Search for the cell housing the specified text and yield its [x, y] center coordinate. 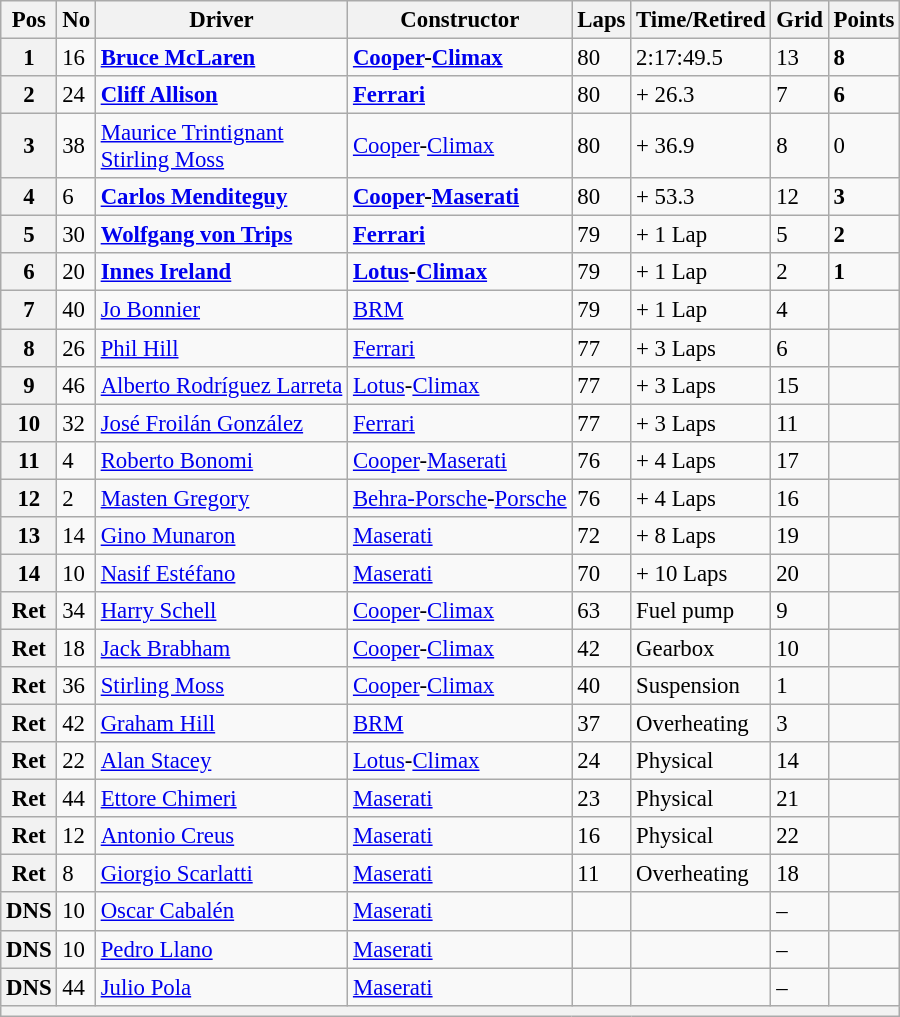
+ 36.9 [701, 146]
Giorgio Scarlatti [221, 874]
2:17:49.5 [701, 58]
Antonio Creus [221, 836]
José Froilán González [221, 423]
Suspension [701, 686]
36 [76, 686]
+ 53.3 [701, 197]
Graham Hill [221, 724]
Cliff Allison [221, 95]
Pedro Llano [221, 949]
Wolfgang von Trips [221, 235]
63 [602, 611]
Gearbox [701, 648]
72 [602, 536]
37 [602, 724]
Points [864, 20]
Nasif Estéfano [221, 573]
Constructor [460, 20]
+ 8 Laps [701, 536]
23 [602, 799]
15 [800, 385]
Grid [800, 20]
Alberto Rodríguez Larreta [221, 385]
+ 10 Laps [701, 573]
38 [76, 146]
Stirling Moss [221, 686]
Julio Pola [221, 987]
Ettore Chimeri [221, 799]
Gino Munaron [221, 536]
46 [76, 385]
0 [864, 146]
Maurice Trintignant Stirling Moss [221, 146]
Fuel pump [701, 611]
34 [76, 611]
19 [800, 536]
Phil Hill [221, 348]
Driver [221, 20]
21 [800, 799]
17 [800, 460]
Jack Brabham [221, 648]
32 [76, 423]
Time/Retired [701, 20]
Pos [29, 20]
Alan Stacey [221, 761]
Laps [602, 20]
30 [76, 235]
Bruce McLaren [221, 58]
70 [602, 573]
Carlos Menditeguy [221, 197]
Roberto Bonomi [221, 460]
Innes Ireland [221, 273]
+ 26.3 [701, 95]
Harry Schell [221, 611]
26 [76, 348]
No [76, 20]
Oscar Cabalén [221, 912]
Jo Bonnier [221, 310]
Behra-Porsche-Porsche [460, 498]
Masten Gregory [221, 498]
